Scan for the cell matching the given text and deliver its (x, y) coordinate at center. 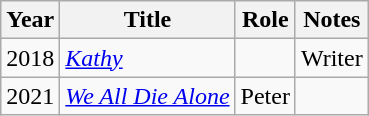
Kathy (148, 58)
Role (265, 20)
2021 (30, 96)
2018 (30, 58)
Year (30, 20)
We All Die Alone (148, 96)
Peter (265, 96)
Writer (332, 58)
Title (148, 20)
Notes (332, 20)
